Locate the cell with the specified text and output its [x, y] center coordinate. 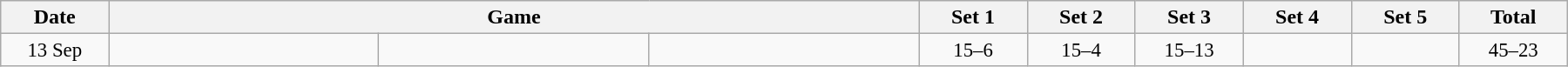
Set 4 [1297, 17]
Total [1513, 17]
15–6 [973, 50]
Game [514, 17]
15–4 [1081, 50]
Set 5 [1405, 17]
13 Sep [55, 50]
Set 3 [1189, 17]
Date [55, 17]
45–23 [1513, 50]
15–13 [1189, 50]
Set 1 [973, 17]
Set 2 [1081, 17]
